Return (X, Y) of the center of cell containing provided text 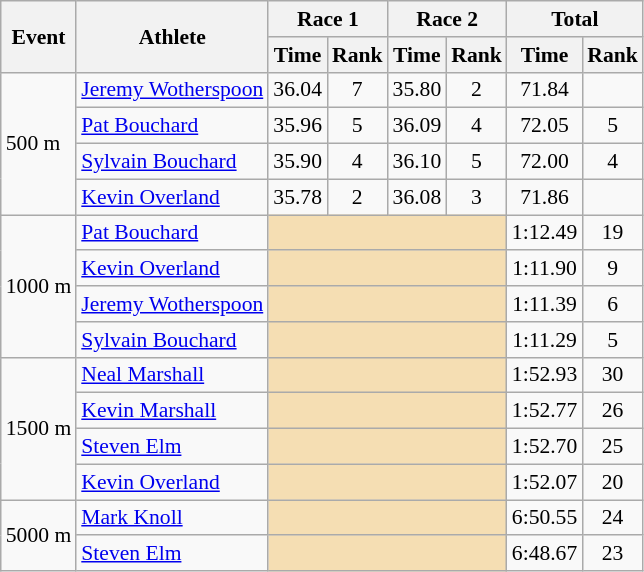
25 (612, 447)
35.78 (298, 197)
36.08 (418, 197)
Race 2 (448, 19)
23 (612, 554)
19 (612, 233)
6 (612, 304)
36.09 (418, 126)
71.84 (544, 90)
6:50.55 (544, 518)
Race 1 (328, 19)
Kevin Marshall (172, 411)
30 (612, 375)
5000 m (38, 536)
Total (575, 19)
1:52.93 (544, 375)
Athlete (172, 36)
1:52.77 (544, 411)
35.96 (298, 126)
1:12.49 (544, 233)
1000 m (38, 286)
36.04 (298, 90)
Neal Marshall (172, 375)
35.90 (298, 162)
Event (38, 36)
1:52.07 (544, 482)
24 (612, 518)
26 (612, 411)
3 (476, 197)
9 (612, 269)
1:52.70 (544, 447)
20 (612, 482)
71.86 (544, 197)
Mark Knoll (172, 518)
72.05 (544, 126)
72.00 (544, 162)
500 m (38, 143)
6:48.67 (544, 554)
1500 m (38, 428)
1:11.39 (544, 304)
35.80 (418, 90)
1:11.90 (544, 269)
7 (358, 90)
36.10 (418, 162)
1:11.29 (544, 340)
